Output the [x, y] coordinate of the center of the cell containing the given text.  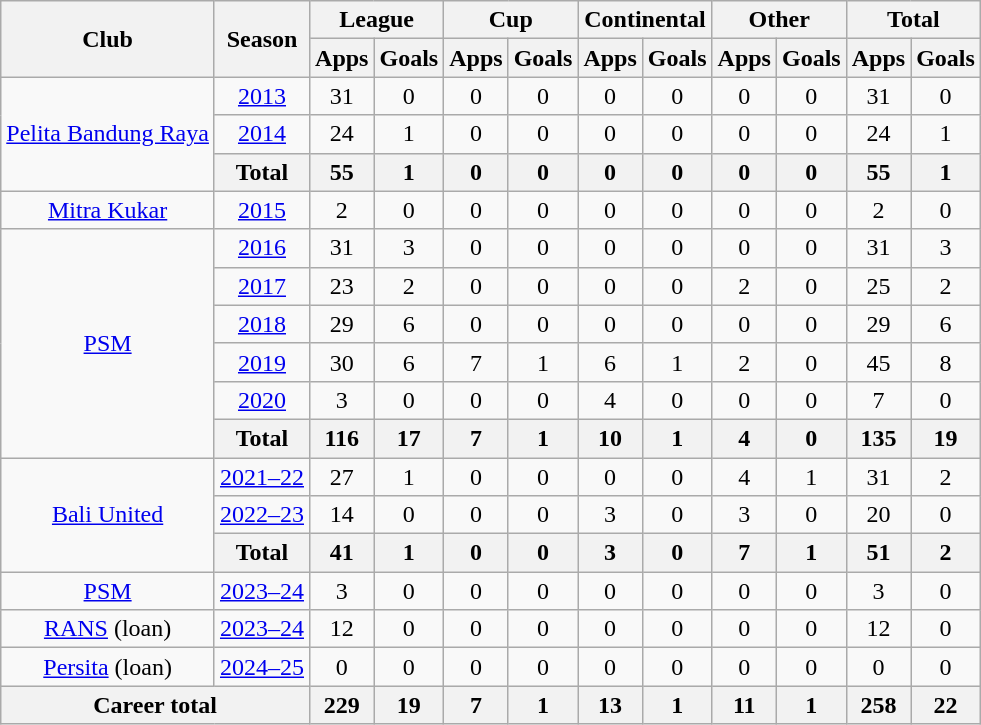
8 [946, 362]
30 [342, 362]
135 [878, 438]
2018 [262, 324]
2019 [262, 362]
2015 [262, 210]
Pelita Bandung Raya [108, 134]
27 [342, 477]
2016 [262, 248]
Continental [645, 20]
2020 [262, 400]
2017 [262, 286]
Career total [156, 705]
2013 [262, 96]
41 [342, 553]
11 [744, 705]
Cup [511, 20]
25 [878, 286]
229 [342, 705]
2022–23 [262, 515]
23 [342, 286]
17 [409, 438]
2014 [262, 134]
RANS (loan) [108, 629]
2024–25 [262, 667]
258 [878, 705]
Bali United [108, 515]
13 [610, 705]
51 [878, 553]
20 [878, 515]
45 [878, 362]
2021–22 [262, 477]
Season [262, 39]
10 [610, 438]
Club [108, 39]
League [377, 20]
116 [342, 438]
22 [946, 705]
Persita (loan) [108, 667]
Other [779, 20]
Mitra Kukar [108, 210]
14 [342, 515]
